Determine the [X, Y] coordinate at the center of the cell enclosing the given text.  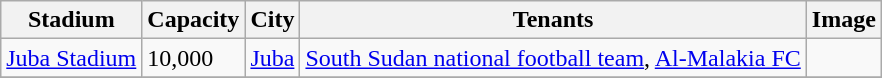
Stadium [72, 20]
10,000 [194, 58]
Capacity [194, 20]
Image [844, 20]
Juba Stadium [72, 58]
South Sudan national football team, Al-Malakia FC [553, 58]
City [272, 20]
Juba [272, 58]
Tenants [553, 20]
